Identify which cell holds the provided text, then report its (x, y) central coordinate. 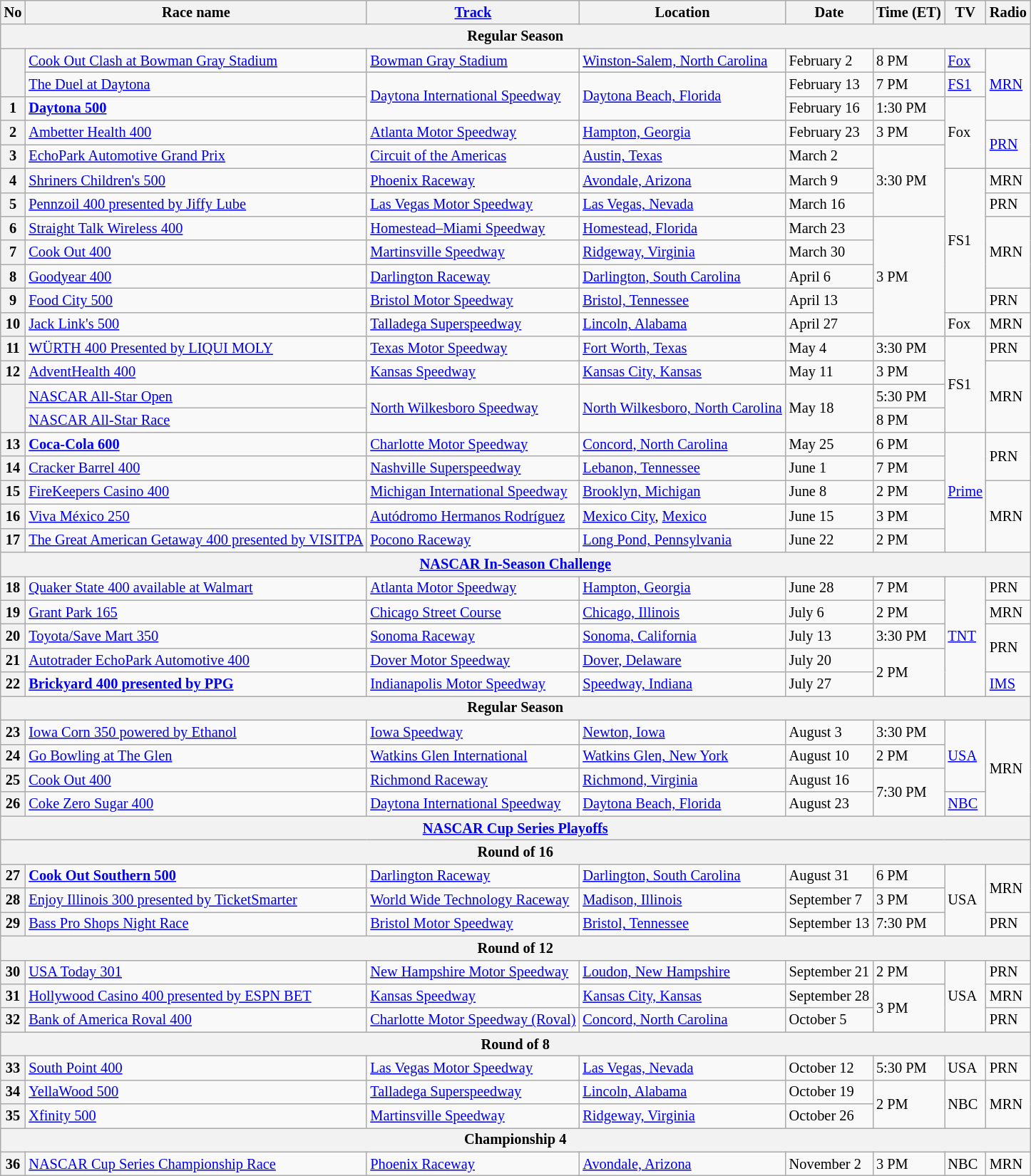
April 13 (829, 300)
June 1 (829, 468)
Food City 500 (195, 300)
Sonoma, California (682, 636)
11 (13, 349)
August 10 (829, 756)
Richmond Raceway (473, 780)
Cook Out Clash at Bowman Gray Stadium (195, 61)
March 30 (829, 252)
May 18 (829, 408)
August 31 (829, 876)
Newton, Iowa (682, 732)
June 22 (829, 540)
5 (13, 205)
Dover Motor Speedway (473, 660)
February 13 (829, 84)
Bank of America Roval 400 (195, 1020)
Bass Pro Shops Night Race (195, 924)
Pocono Raceway (473, 540)
6 (13, 228)
16 (13, 516)
Homestead–Miami Speedway (473, 228)
March 23 (829, 228)
North Wilkesboro Speedway (473, 408)
Grant Park 165 (195, 612)
Straight Talk Wireless 400 (195, 228)
4 (13, 180)
Iowa Corn 350 powered by Ethanol (195, 732)
May 4 (829, 349)
7 (13, 252)
Brickyard 400 presented by PPG (195, 684)
21 (13, 660)
Race name (195, 12)
28 (13, 900)
Fort Worth, Texas (682, 349)
Enjoy Illinois 300 presented by TicketSmarter (195, 900)
September 13 (829, 924)
Bowman Gray Stadium (473, 61)
31 (13, 996)
Texas Motor Speedway (473, 349)
20 (13, 636)
March 2 (829, 156)
March 16 (829, 205)
YellaWood 500 (195, 1092)
November 2 (829, 1164)
Jack Link's 500 (195, 324)
NASCAR In-Season Challenge (515, 564)
3 (13, 156)
Xfinity 500 (195, 1116)
Speedway, Indiana (682, 684)
Mexico City, Mexico (682, 516)
October 19 (829, 1092)
TV (965, 12)
1:30 PM (908, 108)
24 (13, 756)
22 (13, 684)
May 25 (829, 444)
October 26 (829, 1116)
Coca-Cola 600 (195, 444)
19 (13, 612)
2 (13, 133)
Viva México 250 (195, 516)
Shriners Children's 500 (195, 180)
Toyota/Save Mart 350 (195, 636)
10 (13, 324)
September 28 (829, 996)
Watkins Glen, New York (682, 756)
Charlotte Motor Speedway (473, 444)
Michigan International Speedway (473, 492)
Coke Zero Sugar 400 (195, 804)
Ambetter Health 400 (195, 133)
August 16 (829, 780)
14 (13, 468)
February 23 (829, 133)
September 7 (829, 900)
Round of 8 (515, 1044)
FireKeepers Casino 400 (195, 492)
33 (13, 1068)
27 (13, 876)
May 11 (829, 372)
USA Today 301 (195, 972)
Homestead, Florida (682, 228)
October 5 (829, 1020)
Madison, Illinois (682, 900)
Location (682, 12)
Track (473, 12)
Time (ET) (908, 12)
July 6 (829, 612)
August 23 (829, 804)
New Hampshire Motor Speedway (473, 972)
Nashville Superspeedway (473, 468)
18 (13, 588)
Indianapolis Motor Speedway (473, 684)
Iowa Speedway (473, 732)
26 (13, 804)
Charlotte Motor Speedway (Roval) (473, 1020)
32 (13, 1020)
Pennzoil 400 presented by Jiffy Lube (195, 205)
Date (829, 12)
Daytona 500 (195, 108)
WÜRTH 400 Presented by LIQUI MOLY (195, 349)
Chicago Street Course (473, 612)
9 (13, 300)
Loudon, New Hampshire (682, 972)
June 8 (829, 492)
Brooklyn, Michigan (682, 492)
Dover, Delaware (682, 660)
Austin, Texas (682, 156)
Goodyear 400 (195, 277)
June 28 (829, 588)
36 (13, 1164)
Lebanon, Tennessee (682, 468)
Round of 12 (515, 948)
25 (13, 780)
1 (13, 108)
The Great American Getaway 400 presented by VISITPA (195, 540)
NASCAR All-Star Race (195, 420)
15 (13, 492)
July 13 (829, 636)
July 20 (829, 660)
The Duel at Daytona (195, 84)
AdventHealth 400 (195, 372)
North Wilkesboro, North Carolina (682, 408)
August 3 (829, 732)
No (13, 12)
April 6 (829, 277)
34 (13, 1092)
Quaker State 400 available at Walmart (195, 588)
30 (13, 972)
Watkins Glen International (473, 756)
September 21 (829, 972)
23 (13, 732)
World Wide Technology Raceway (473, 900)
October 12 (829, 1068)
EchoPark Automotive Grand Prix (195, 156)
Long Pond, Pennsylvania (682, 540)
TNT (965, 636)
12 (13, 372)
Autotrader EchoPark Automotive 400 (195, 660)
February 16 (829, 108)
Sonoma Raceway (473, 636)
July 27 (829, 684)
Winston-Salem, North Carolina (682, 61)
Richmond, Virginia (682, 780)
February 2 (829, 61)
Radio (1008, 12)
April 27 (829, 324)
Championship 4 (515, 1140)
Autódromo Hermanos Rodríguez (473, 516)
29 (13, 924)
Cracker Barrel 400 (195, 468)
South Point 400 (195, 1068)
13 (13, 444)
17 (13, 540)
NASCAR Cup Series Playoffs (515, 828)
NASCAR Cup Series Championship Race (195, 1164)
Chicago, Illinois (682, 612)
Go Bowling at The Glen (195, 756)
35 (13, 1116)
Round of 16 (515, 852)
IMS (1008, 684)
Prime (965, 492)
March 9 (829, 180)
Circuit of the Americas (473, 156)
NASCAR All-Star Open (195, 396)
June 15 (829, 516)
Cook Out Southern 500 (195, 876)
8 (13, 277)
Hollywood Casino 400 presented by ESPN BET (195, 996)
